From the cell containing the given text, extract its center point as [X, Y] coordinate. 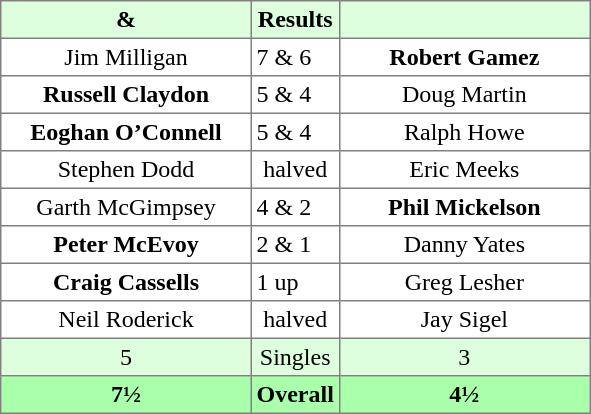
Neil Roderick [126, 320]
Eoghan O’Connell [126, 132]
7 & 6 [295, 57]
Robert Gamez [464, 57]
Jim Milligan [126, 57]
Eric Meeks [464, 170]
Phil Mickelson [464, 207]
Results [295, 20]
Overall [295, 395]
Greg Lesher [464, 282]
7½ [126, 395]
Russell Claydon [126, 95]
Danny Yates [464, 245]
2 & 1 [295, 245]
Garth McGimpsey [126, 207]
3 [464, 357]
Jay Sigel [464, 320]
1 up [295, 282]
Stephen Dodd [126, 170]
& [126, 20]
Craig Cassells [126, 282]
Singles [295, 357]
5 [126, 357]
4 & 2 [295, 207]
Ralph Howe [464, 132]
Peter McEvoy [126, 245]
4½ [464, 395]
Doug Martin [464, 95]
